Determine the (X, Y) coordinate at the center of the cell enclosing the given text.  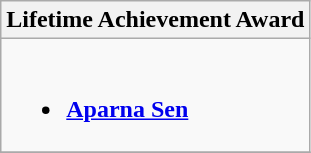
Lifetime Achievement Award (156, 20)
Aparna Sen (156, 96)
